Identify which cell holds the provided text, then report its (x, y) central coordinate. 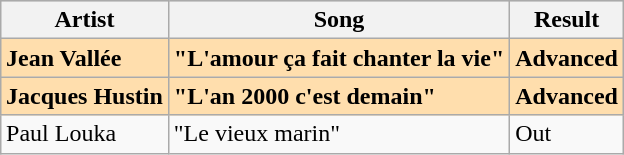
Jean Vallée (85, 58)
Paul Louka (85, 134)
Artist (85, 20)
Song (338, 20)
"Le vieux marin" (338, 134)
Out (567, 134)
Jacques Hustin (85, 96)
"L'amour ça fait chanter la vie" (338, 58)
"L'an 2000 c'est demain" (338, 96)
Result (567, 20)
